Return the [x, y] coordinate for the center point of the cell that contains the specified text.  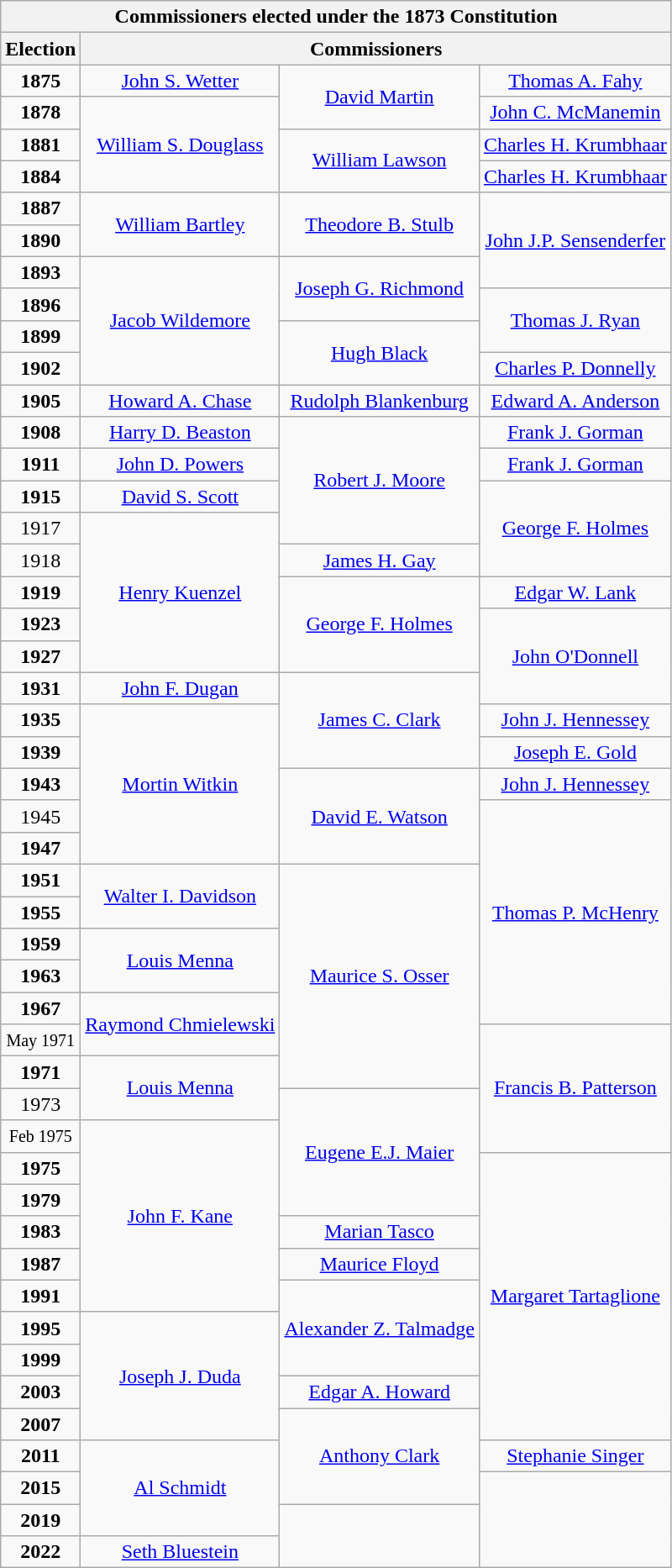
1947 [40, 848]
1995 [40, 1328]
Henry Kuenzel [180, 592]
Joseph E. Gold [575, 752]
1878 [40, 113]
1902 [40, 368]
Robert J. Moore [380, 481]
1979 [40, 1200]
Edgar W. Lank [575, 592]
1951 [40, 880]
1971 [40, 1072]
1987 [40, 1264]
1999 [40, 1360]
John F. Dugan [180, 688]
Eugene E.J. Maier [380, 1152]
1908 [40, 433]
John C. McManemin [575, 113]
2003 [40, 1392]
David E. Watson [380, 816]
1943 [40, 784]
1991 [40, 1296]
1919 [40, 592]
1975 [40, 1168]
John O'Donnell [575, 656]
Feb 1975 [40, 1136]
David Martin [380, 97]
1915 [40, 497]
1911 [40, 465]
William Bartley [180, 224]
1983 [40, 1232]
2019 [40, 1520]
1927 [40, 656]
1875 [40, 81]
Commissioners [376, 49]
1893 [40, 272]
2011 [40, 1456]
John D. Powers [180, 465]
Maurice Floyd [380, 1264]
2022 [40, 1552]
Theodore B. Stulb [380, 224]
Howard A. Chase [180, 401]
Anthony Clark [380, 1456]
Commissioners elected under the 1873 Constitution [336, 17]
1967 [40, 1008]
Thomas J. Ryan [575, 320]
William Lawson [380, 160]
1884 [40, 176]
1939 [40, 752]
Joseph G. Richmond [380, 288]
Hugh Black [380, 352]
Jacob Wildemore [180, 320]
1899 [40, 336]
1945 [40, 816]
Rudolph Blankenburg [380, 401]
Francis B. Patterson [575, 1088]
Edward A. Anderson [575, 401]
1887 [40, 208]
2007 [40, 1424]
Edgar A. Howard [380, 1392]
James C. Clark [380, 720]
James H. Gay [380, 560]
David S. Scott [180, 497]
Joseph J. Duda [180, 1376]
1923 [40, 624]
Mortin Witkin [180, 784]
1955 [40, 912]
May 1971 [40, 1040]
Seth Bluestein [180, 1552]
William S. Douglass [180, 145]
Thomas A. Fahy [575, 81]
1918 [40, 560]
Alexander Z. Talmadge [380, 1328]
1917 [40, 529]
1890 [40, 240]
Marian Tasco [380, 1232]
1931 [40, 688]
Stephanie Singer [575, 1456]
Raymond Chmielewski [180, 1024]
2015 [40, 1488]
1959 [40, 944]
John J.P. Sensenderfer [575, 240]
Harry D. Beaston [180, 433]
Thomas P. McHenry [575, 912]
1963 [40, 976]
John S. Wetter [180, 81]
1896 [40, 304]
John F. Kane [180, 1216]
Al Schmidt [180, 1488]
Charles P. Donnelly [575, 368]
1905 [40, 401]
Election [40, 49]
1881 [40, 145]
Walter I. Davidson [180, 896]
Margaret Tartaglione [575, 1296]
Maurice S. Osser [380, 976]
1973 [40, 1104]
1935 [40, 720]
